Return the [x, y] coordinate for the center point of the cell that contains the specified text.  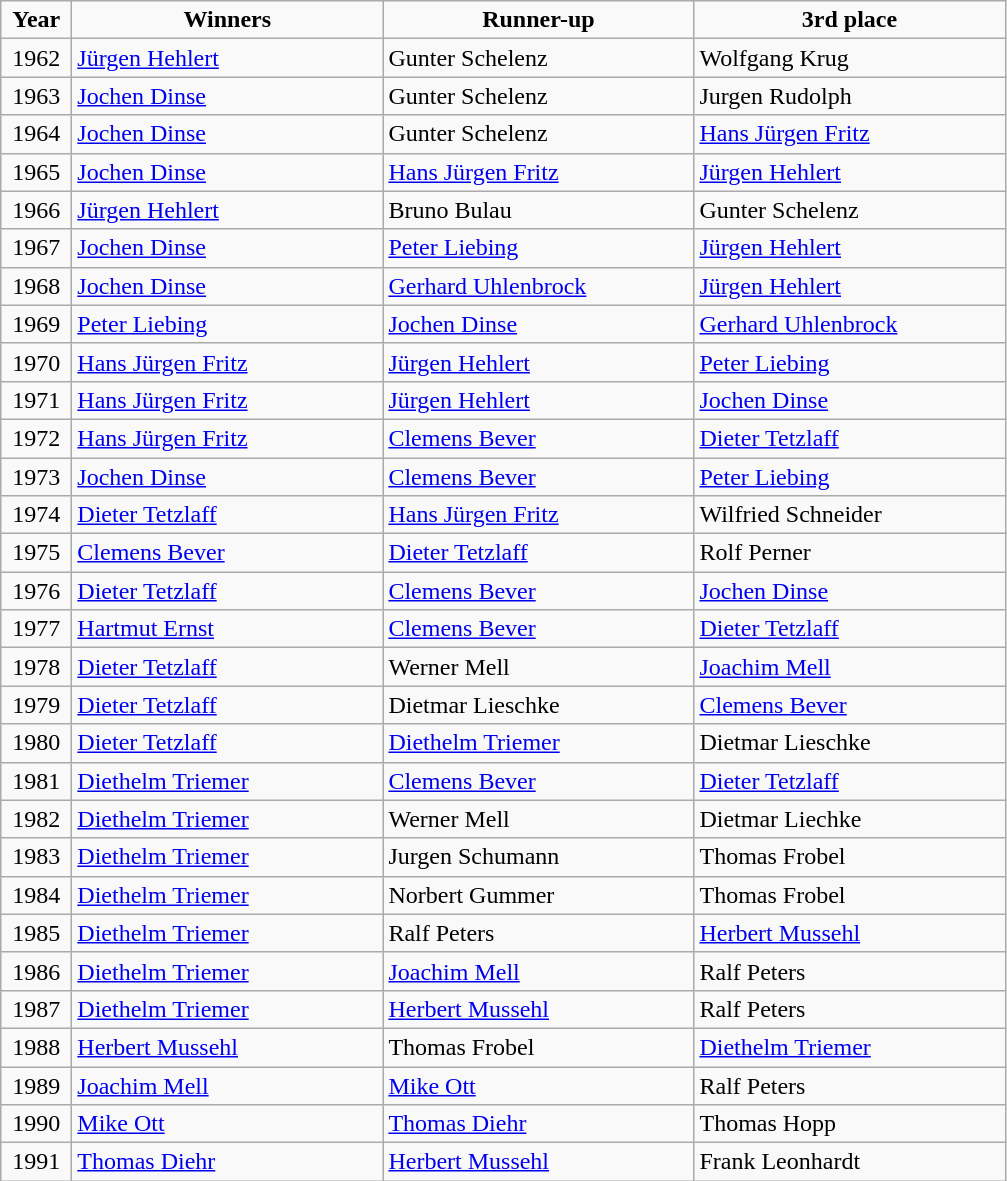
1990 [36, 1124]
Wolfgang Krug [850, 58]
1962 [36, 58]
1979 [36, 705]
3rd place [850, 20]
1971 [36, 400]
1969 [36, 324]
1963 [36, 96]
1968 [36, 286]
Runner-up [538, 20]
1965 [36, 172]
Wilfried Schneider [850, 515]
Thomas Hopp [850, 1124]
Norbert Gummer [538, 895]
Frank Leonhardt [850, 1162]
1970 [36, 362]
Dietmar Liechke [850, 819]
1985 [36, 933]
1974 [36, 515]
Rolf Perner [850, 553]
1986 [36, 971]
1977 [36, 629]
1966 [36, 210]
1964 [36, 134]
1980 [36, 743]
1987 [36, 1009]
Bruno Bulau [538, 210]
1967 [36, 248]
Year [36, 20]
Winners [228, 20]
1989 [36, 1085]
1975 [36, 553]
1991 [36, 1162]
1981 [36, 781]
Hartmut Ernst [228, 629]
1973 [36, 477]
1983 [36, 857]
1984 [36, 895]
Jurgen Schumann [538, 857]
1972 [36, 438]
1982 [36, 819]
1978 [36, 667]
1988 [36, 1047]
Jurgen Rudolph [850, 96]
1976 [36, 591]
